Capture the cell that displays the provided text and extract its [X, Y] central coordinate. 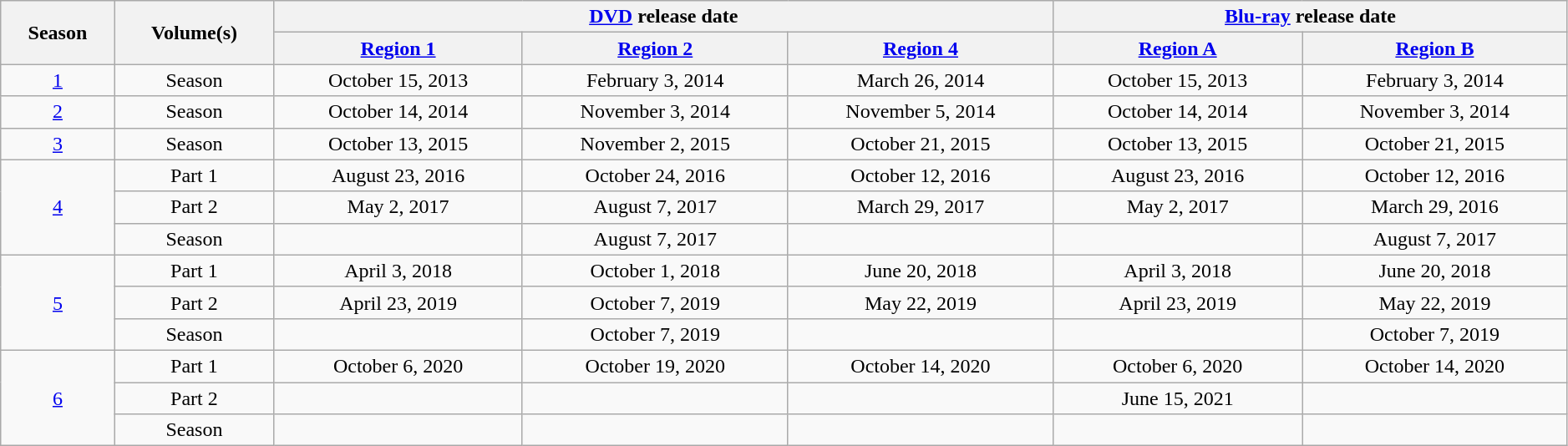
June 15, 2021 [1178, 398]
Region B [1434, 48]
Blu-ray release date [1310, 17]
March 29, 2016 [1434, 207]
2 [58, 112]
October 24, 2016 [655, 175]
October 19, 2020 [655, 366]
Region 2 [655, 48]
Volume(s) [194, 33]
November 2, 2015 [655, 144]
4 [58, 207]
3 [58, 144]
October 1, 2018 [655, 271]
November 5, 2014 [921, 112]
March 26, 2014 [921, 80]
1 [58, 80]
DVD release date [663, 17]
Region A [1178, 48]
Region 1 [398, 48]
5 [58, 302]
6 [58, 398]
Region 4 [921, 48]
March 29, 2017 [921, 207]
